Scan for the cell matching the given text and deliver its [X, Y] coordinate at center. 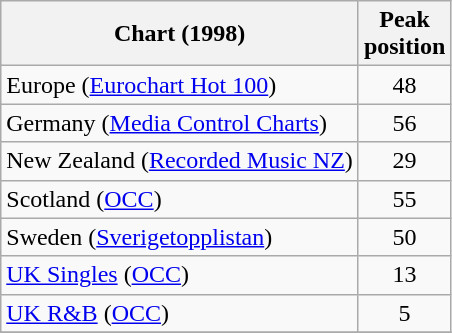
Chart (1998) [180, 34]
Germany (Media Control Charts) [180, 123]
13 [404, 275]
56 [404, 123]
UK Singles (OCC) [180, 275]
55 [404, 199]
UK R&B (OCC) [180, 313]
Scotland (OCC) [180, 199]
29 [404, 161]
Sweden (Sverigetopplistan) [180, 237]
Peakposition [404, 34]
48 [404, 85]
50 [404, 237]
New Zealand (Recorded Music NZ) [180, 161]
5 [404, 313]
Europe (Eurochart Hot 100) [180, 85]
